Search for the cell housing the specified text and yield its (X, Y) center coordinate. 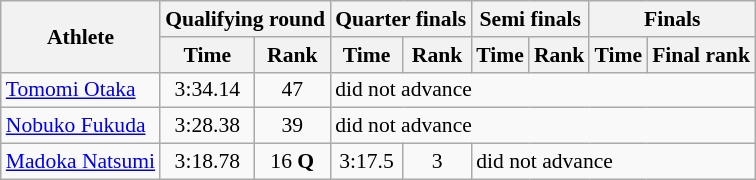
Finals (672, 19)
39 (292, 126)
Quarter finals (400, 19)
Final rank (701, 55)
Qualifying round (245, 19)
3:17.5 (366, 162)
Nobuko Fukuda (80, 126)
3:18.78 (207, 162)
3 (437, 162)
Madoka Natsumi (80, 162)
Tomomi Otaka (80, 90)
3:34.14 (207, 90)
16 Q (292, 162)
Athlete (80, 36)
47 (292, 90)
3:28.38 (207, 126)
Semi finals (530, 19)
